Output the [X, Y] coordinate of the center of the cell containing the given text.  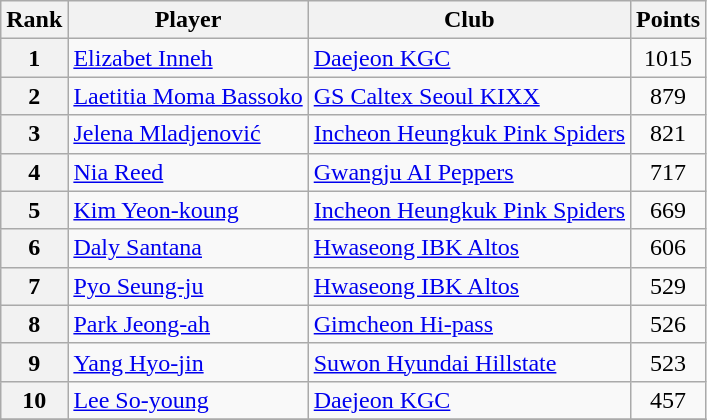
7 [34, 286]
669 [668, 210]
Park Jeong-ah [188, 324]
Gwangju AI Peppers [469, 172]
Elizabet Inneh [188, 58]
Gimcheon Hi-pass [469, 324]
Yang Hyo-jin [188, 362]
1 [34, 58]
821 [668, 134]
717 [668, 172]
526 [668, 324]
Jelena Mladjenović [188, 134]
Suwon Hyundai Hillstate [469, 362]
Player [188, 20]
10 [34, 400]
Laetitia Moma Bassoko [188, 96]
4 [34, 172]
Kim Yeon-koung [188, 210]
5 [34, 210]
Club [469, 20]
2 [34, 96]
Nia Reed [188, 172]
Points [668, 20]
6 [34, 248]
Pyo Seung-ju [188, 286]
Daly Santana [188, 248]
9 [34, 362]
457 [668, 400]
8 [34, 324]
606 [668, 248]
1015 [668, 58]
GS Caltex Seoul KIXX [469, 96]
523 [668, 362]
Lee So-young [188, 400]
3 [34, 134]
Rank [34, 20]
879 [668, 96]
529 [668, 286]
